Provide the [x, y] coordinate of the cell's center where the given text is located.  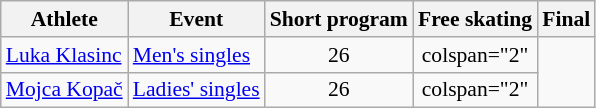
Short program [339, 19]
Athlete [64, 19]
Men's singles [196, 55]
Event [196, 19]
Free skating [475, 19]
Final [566, 19]
Mojca Kopač [64, 90]
Ladies' singles [196, 90]
Luka Klasinc [64, 55]
